Identify which cell holds the provided text, then report its (X, Y) central coordinate. 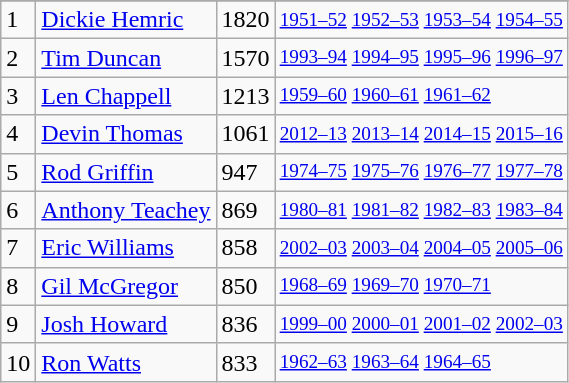
1951–52 1952–53 1953–54 1954–55 (421, 20)
4 (18, 134)
7 (18, 248)
1962–63 1963–64 1964–65 (421, 362)
1213 (246, 96)
1993–94 1994–95 1995–96 1996–97 (421, 58)
10 (18, 362)
Gil McGregor (126, 286)
Anthony Teachey (126, 210)
858 (246, 248)
Devin Thomas (126, 134)
1 (18, 20)
3 (18, 96)
5 (18, 172)
1061 (246, 134)
1570 (246, 58)
Len Chappell (126, 96)
Tim Duncan (126, 58)
1959–60 1960–61 1961–62 (421, 96)
8 (18, 286)
1974–75 1975–76 1976–77 1977–78 (421, 172)
Eric Williams (126, 248)
2012–13 2013–14 2014–15 2015–16 (421, 134)
836 (246, 324)
1980–81 1981–82 1982–83 1983–84 (421, 210)
1999–00 2000–01 2001–02 2002–03 (421, 324)
1968–69 1969–70 1970–71 (421, 286)
850 (246, 286)
947 (246, 172)
1820 (246, 20)
Rod Griffin (126, 172)
Dickie Hemric (126, 20)
869 (246, 210)
Ron Watts (126, 362)
2 (18, 58)
2002–03 2003–04 2004–05 2005–06 (421, 248)
9 (18, 324)
Josh Howard (126, 324)
833 (246, 362)
6 (18, 210)
